Output the [x, y] coordinate of the center of the cell containing the given text.  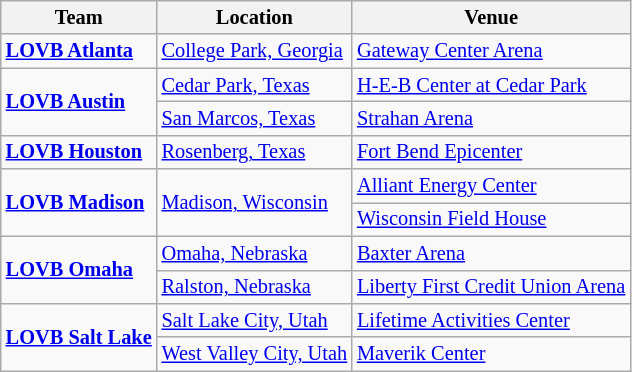
Madison, Wisconsin [254, 202]
Omaha, Nebraska [254, 253]
LOVB Omaha [79, 270]
Location [254, 17]
Venue [491, 17]
West Valley City, Utah [254, 354]
LOVB Austin [79, 102]
Team [79, 17]
Maverik Center [491, 354]
Gateway Center Arena [491, 51]
LOVB Madison [79, 202]
Rosenberg, Texas [254, 152]
LOVB Salt Lake [79, 336]
LOVB Houston [79, 152]
San Marcos, Texas [254, 118]
Salt Lake City, Utah [254, 320]
Lifetime Activities Center [491, 320]
Cedar Park, Texas [254, 85]
H-E-B Center at Cedar Park [491, 85]
Baxter Arena [491, 253]
Strahan Arena [491, 118]
Fort Bend Epicenter [491, 152]
Liberty First Credit Union Arena [491, 287]
Wisconsin Field House [491, 219]
College Park, Georgia [254, 51]
LOVB Atlanta [79, 51]
Alliant Energy Center [491, 186]
Ralston, Nebraska [254, 287]
